Capture the cell that displays the provided text and extract its (X, Y) central coordinate. 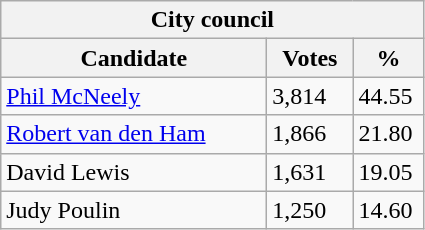
David Lewis (134, 172)
City council (212, 20)
Phil McNeely (134, 96)
14.60 (388, 210)
3,814 (310, 96)
1,866 (310, 134)
Candidate (134, 58)
1,250 (310, 210)
44.55 (388, 96)
% (388, 58)
Judy Poulin (134, 210)
19.05 (388, 172)
Votes (310, 58)
Robert van den Ham (134, 134)
1,631 (310, 172)
21.80 (388, 134)
